Detect which cell encompasses the target text, then output its (X, Y) center coordinate. 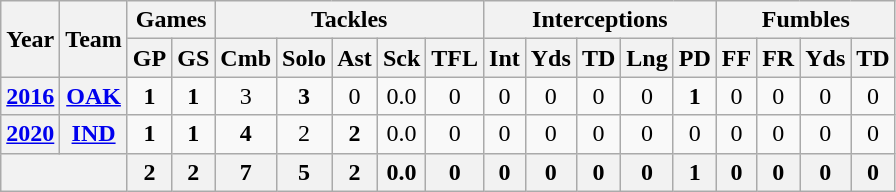
Int (505, 58)
Solo (304, 58)
Year (30, 39)
Sck (401, 58)
OAK (94, 96)
Fumbles (806, 20)
IND (94, 134)
Games (170, 20)
Interceptions (600, 20)
Ast (355, 58)
7 (246, 172)
4 (246, 134)
GP (149, 58)
Cmb (246, 58)
2016 (30, 96)
FF (736, 58)
TFL (455, 58)
Tackles (350, 20)
Team (94, 39)
Lng (647, 58)
2020 (30, 134)
FR (778, 58)
PD (694, 58)
5 (304, 172)
GS (194, 58)
